Determine the (X, Y) coordinate at the center of the cell enclosing the given text.  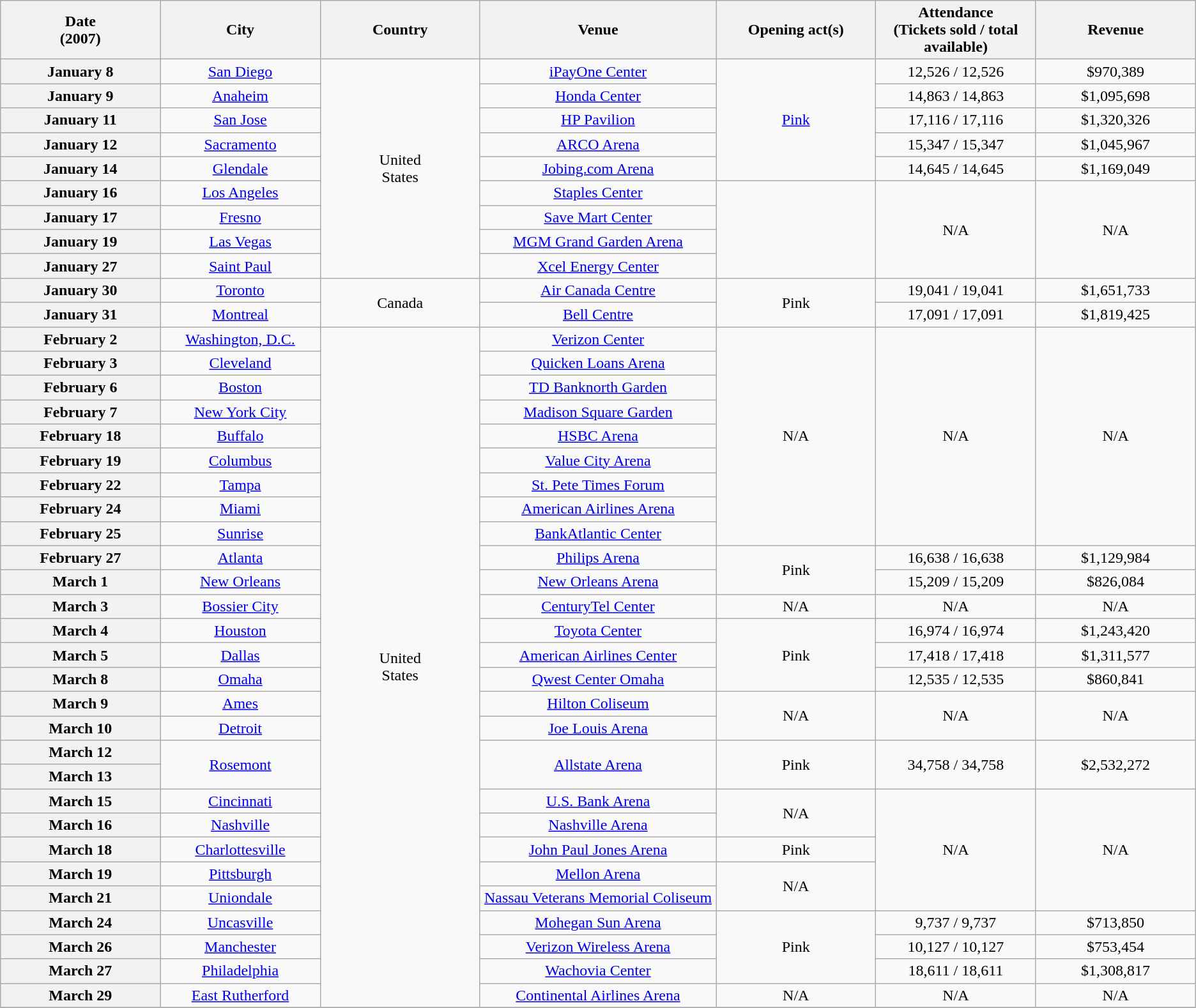
January 16 (80, 193)
BankAtlantic Center (598, 533)
Los Angeles (240, 193)
New York City (240, 412)
February 3 (80, 363)
U.S. Bank Arena (598, 801)
Toronto (240, 290)
Mohegan Sun Arena (598, 922)
Manchester (240, 947)
East Rutherford (240, 995)
15,347 / 15,347 (956, 144)
St. Pete Times Forum (598, 485)
$753,454 (1115, 947)
New Orleans (240, 582)
Country (400, 30)
January 9 (80, 96)
iPayOne Center (598, 72)
January 30 (80, 290)
Las Vegas (240, 241)
March 24 (80, 922)
$1,243,420 (1115, 630)
City (240, 30)
Hilton Coliseum (598, 703)
Attendance(Tickets sold / total available) (956, 30)
Anaheim (240, 96)
Atlanta (240, 558)
January 31 (80, 314)
Allstate Arena (598, 765)
$1,045,967 (1115, 144)
Honda Center (598, 96)
Cleveland (240, 363)
Glendale (240, 169)
Continental Airlines Arena (598, 995)
March 13 (80, 777)
$970,389 (1115, 72)
February 18 (80, 436)
12,526 / 12,526 (956, 72)
Wachovia Center (598, 971)
$860,841 (1115, 679)
Bossier City (240, 606)
Madison Square Garden (598, 412)
Uniondale (240, 898)
Mellon Arena (598, 874)
February 6 (80, 388)
Philadelphia (240, 971)
Verizon Wireless Arena (598, 947)
HSBC Arena (598, 436)
Washington, D.C. (240, 339)
March 19 (80, 874)
March 16 (80, 825)
Opening act(s) (796, 30)
Sacramento (240, 144)
Canada (400, 302)
Montreal (240, 314)
Xcel Energy Center (598, 266)
March 8 (80, 679)
17,418 / 17,418 (956, 655)
January 14 (80, 169)
ARCO Arena (598, 144)
January 12 (80, 144)
$713,850 (1115, 922)
March 26 (80, 947)
19,041 / 19,041 (956, 290)
MGM Grand Garden Arena (598, 241)
15,209 / 15,209 (956, 582)
Fresno (240, 217)
$1,308,817 (1115, 971)
Jobing.com Arena (598, 169)
March 18 (80, 850)
March 10 (80, 728)
March 5 (80, 655)
Staples Center (598, 193)
January 19 (80, 241)
Nashville Arena (598, 825)
Nashville (240, 825)
American Airlines Arena (598, 509)
Joe Louis Arena (598, 728)
16,974 / 16,974 (956, 630)
March 15 (80, 801)
San Jose (240, 120)
Tampa (240, 485)
February 25 (80, 533)
February 2 (80, 339)
March 21 (80, 898)
Date(2007) (80, 30)
Nassau Veterans Memorial Coliseum (598, 898)
Venue (598, 30)
18,611 / 18,611 (956, 971)
San Diego (240, 72)
February 7 (80, 412)
Save Mart Center (598, 217)
Sunrise (240, 533)
Verizon Center (598, 339)
$1,651,733 (1115, 290)
17,091 / 17,091 (956, 314)
Pittsburgh (240, 874)
Toyota Center (598, 630)
$1,311,577 (1115, 655)
Buffalo (240, 436)
$1,129,984 (1115, 558)
January 27 (80, 266)
March 9 (80, 703)
$2,532,272 (1115, 765)
Qwest Center Omaha (598, 679)
$1,819,425 (1115, 314)
10,127 / 10,127 (956, 947)
14,645 / 14,645 (956, 169)
February 22 (80, 485)
American Airlines Center (598, 655)
Charlottesville (240, 850)
Boston (240, 388)
HP Pavilion (598, 120)
Dallas (240, 655)
Rosemont (240, 765)
February 19 (80, 461)
February 27 (80, 558)
$826,084 (1115, 582)
New Orleans Arena (598, 582)
Air Canada Centre (598, 290)
March 27 (80, 971)
March 4 (80, 630)
March 12 (80, 752)
$1,320,326 (1115, 120)
Detroit (240, 728)
Bell Centre (598, 314)
14,863 / 14,863 (956, 96)
Philips Arena (598, 558)
January 11 (80, 120)
Uncasville (240, 922)
Quicken Loans Arena (598, 363)
$1,095,698 (1115, 96)
March 3 (80, 606)
Ames (240, 703)
Cincinnati (240, 801)
$1,169,049 (1115, 169)
34,758 / 34,758 (956, 765)
Columbus (240, 461)
February 24 (80, 509)
March 29 (80, 995)
TD Banknorth Garden (598, 388)
Omaha (240, 679)
16,638 / 16,638 (956, 558)
John Paul Jones Arena (598, 850)
March 1 (80, 582)
January 17 (80, 217)
Houston (240, 630)
Saint Paul (240, 266)
12,535 / 12,535 (956, 679)
Value City Arena (598, 461)
January 8 (80, 72)
Revenue (1115, 30)
CenturyTel Center (598, 606)
9,737 / 9,737 (956, 922)
17,116 / 17,116 (956, 120)
Miami (240, 509)
